For the text-containing cell, return its midpoint in (X, Y) coordinate format. 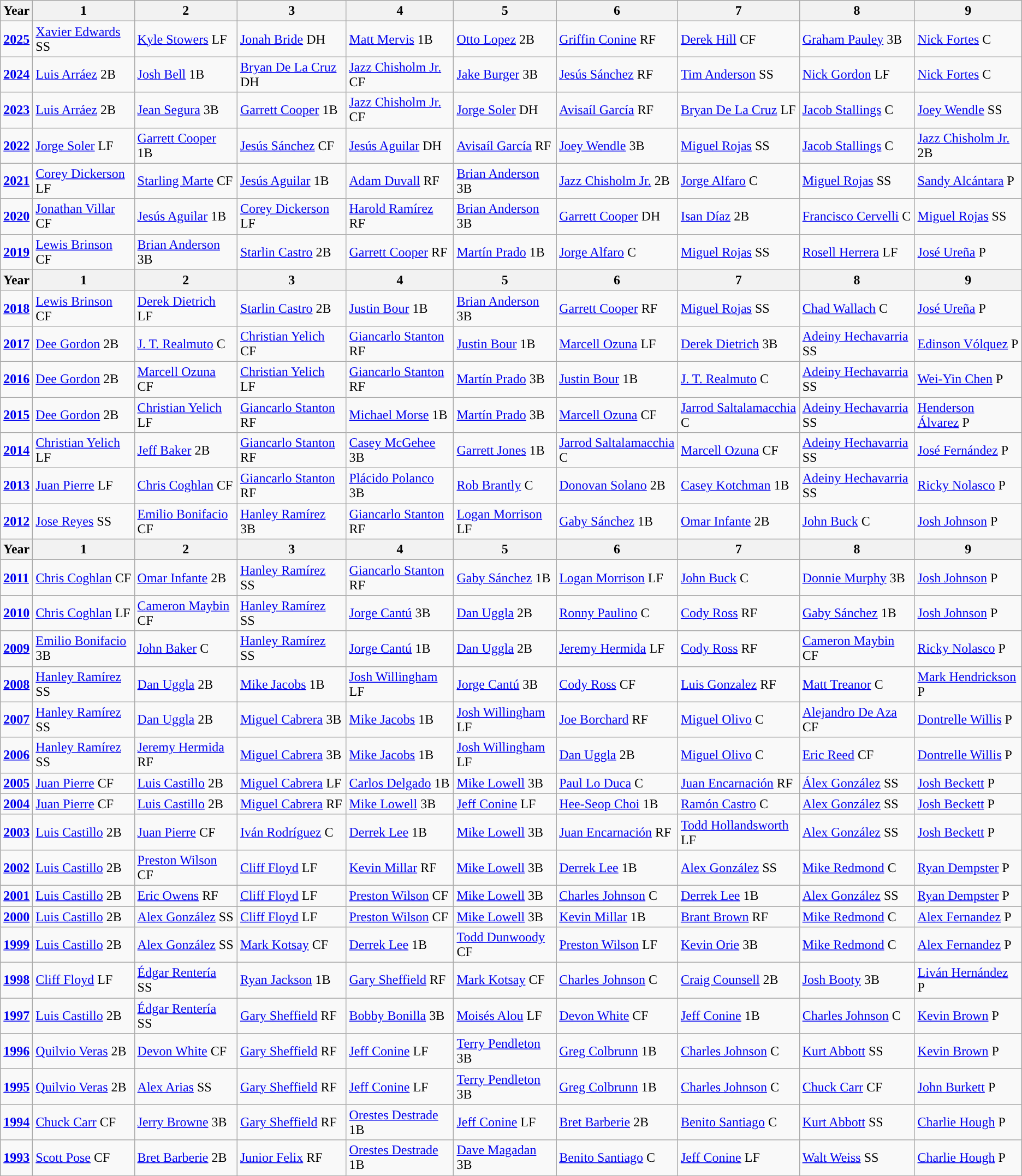
2010 (16, 613)
Jonah Bride DH (292, 39)
Derek Dietrich 3B (738, 344)
Walt Weiss SS (857, 1158)
Jeff Conine 1B (738, 1016)
Jorge Cantú 1B (400, 648)
Garrett Cooper DH (617, 216)
1999 (16, 945)
Harold Ramírez RF (400, 216)
1993 (16, 1158)
2006 (16, 755)
Bryan De La Cruz DH (292, 74)
Mark Hendrickson P (968, 684)
2004 (16, 804)
Tim Anderson SS (738, 74)
Chris Coghlan LF (84, 613)
2013 (16, 486)
Griffin Conine RF (617, 39)
Emilio Bonifacio 3B (84, 648)
Emilio Bonifacio CF (186, 522)
Paul Lo Duca C (617, 783)
Chad Wallach C (857, 308)
Rob Brantly C (505, 486)
Ryan Jackson 1B (292, 980)
2022 (16, 145)
Joe Borchard RF (617, 719)
Ronny Paulino C (617, 613)
Matt Treanor C (857, 684)
Brant Brown RF (738, 916)
Henderson Álvarez P (968, 415)
1997 (16, 1016)
Martín Prado 1B (505, 252)
Donnie Murphy 3B (857, 577)
2014 (16, 451)
Carlos Delgado 1B (400, 783)
Ramón Castro C (738, 804)
Joey Wendle 3B (617, 145)
Todd Hollandsworth LF (738, 832)
Álex González SS (857, 783)
Jesús Sánchez RF (617, 74)
Francisco Cervelli C (857, 216)
Derek Dietrich LF (186, 308)
Hanley Ramírez 3B (292, 522)
Kyle Stowers LF (186, 39)
Adam Duvall RF (400, 181)
2024 (16, 74)
Eric Reed CF (857, 755)
Josh Booty 3B (857, 980)
Graham Pauley 3B (857, 39)
2023 (16, 110)
Michael Morse 1B (400, 415)
Isan Díaz 2B (738, 216)
Jose Reyes SS (84, 522)
2009 (16, 648)
Casey Kotchman 1B (738, 486)
2007 (16, 719)
2001 (16, 896)
Derek Hill CF (738, 39)
Eric Owens RF (186, 896)
2003 (16, 832)
Dave Magadan 3B (505, 1158)
Wei-Yin Chen P (968, 379)
Otto Lopez 2B (505, 39)
Todd Dunwoody CF (505, 945)
2020 (16, 216)
Iván Rodríguez C (292, 832)
Craig Counsell 2B (738, 980)
Jesús Sánchez CF (292, 145)
Joey Wendle SS (968, 110)
2025 (16, 39)
Jeff Baker 2B (186, 451)
Jake Burger 3B (505, 74)
2000 (16, 916)
José Fernández P (968, 451)
Garrett Jones 1B (505, 451)
1994 (16, 1122)
Alejandro De Aza CF (857, 719)
John Burkett P (968, 1087)
2005 (16, 783)
Edinson Vólquez P (968, 344)
Kevin Orie 3B (738, 945)
Miguel Cabrera RF (292, 804)
Jesús Aguilar DH (400, 145)
Kevin Millar RF (400, 868)
Jorge Soler DH (505, 110)
Jean Segura 3B (186, 110)
2008 (16, 684)
Xavier Edwards SS (84, 39)
Christian Yelich CF (292, 344)
1996 (16, 1051)
2011 (16, 577)
Preston Wilson LF (617, 945)
2021 (16, 181)
Liván Hernández P (968, 980)
Marcell Ozuna LF (617, 344)
2002 (16, 868)
Jeremy Hermida LF (617, 648)
John Baker C (186, 648)
Cody Ross CF (617, 684)
2019 (16, 252)
Miguel Cabrera LF (292, 783)
2018 (16, 308)
Matt Mervis 1B (400, 39)
Starling Marte CF (186, 181)
Junior Felix RF (292, 1158)
Luis Gonzalez RF (738, 684)
1998 (16, 980)
Moisés Alou LF (505, 1016)
Scott Pose CF (84, 1158)
Plácido Polanco 3B (400, 486)
Jeremy Hermida RF (186, 755)
Casey McGehee 3B (400, 451)
Rosell Herrera LF (857, 252)
Bobby Bonilla 3B (400, 1016)
Donovan Solano 2B (617, 486)
Nick Gordon LF (857, 74)
Jorge Soler LF (84, 145)
1995 (16, 1087)
Jerry Browne 3B (186, 1122)
Juan Pierre LF (84, 486)
Sandy Alcántara P (968, 181)
Josh Bell 1B (186, 74)
Jonathan Villar CF (84, 216)
2017 (16, 344)
Kevin Millar 1B (617, 916)
2016 (16, 379)
Alex Arias SS (186, 1087)
2012 (16, 522)
2015 (16, 415)
Hee-Seop Choi 1B (617, 804)
Bryan De La Cruz LF (738, 110)
